Capture the cell that displays the provided text and extract its [x, y] central coordinate. 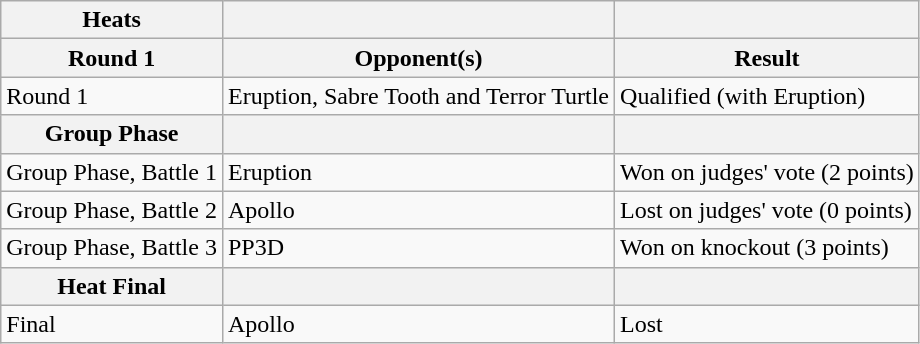
Won on knockout (3 points) [768, 248]
Final [112, 324]
Won on judges' vote (2 points) [768, 172]
Heats [112, 20]
Group Phase, Battle 1 [112, 172]
Qualified (with Eruption) [768, 96]
Opponent(s) [418, 58]
Eruption [418, 172]
Result [768, 58]
Group Phase [112, 134]
PP3D [418, 248]
Group Phase, Battle 2 [112, 210]
Lost on judges' vote (0 points) [768, 210]
Group Phase, Battle 3 [112, 248]
Heat Final [112, 286]
Eruption, Sabre Tooth and Terror Turtle [418, 96]
Lost [768, 324]
